Locate the cell with the specified text and output its (X, Y) center coordinate. 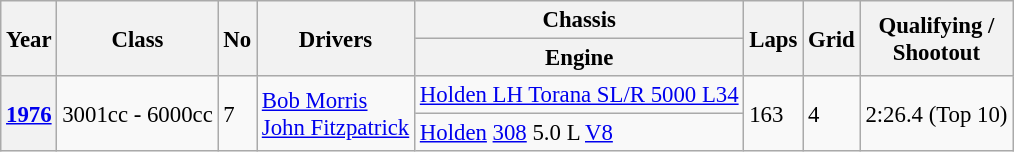
3001cc - 6000cc (138, 114)
7 (237, 114)
Drivers (335, 38)
Engine (580, 58)
Qualifying /Shootout (936, 38)
163 (774, 114)
4 (832, 114)
No (237, 38)
1976 (29, 114)
Bob Morris John Fitzpatrick (335, 114)
Grid (832, 38)
Class (138, 38)
2:26.4 (Top 10) (936, 114)
Year (29, 38)
Laps (774, 38)
Holden 308 5.0 L V8 (580, 133)
Holden LH Torana SL/R 5000 L34 (580, 95)
Chassis (580, 20)
